Detect which cell encompasses the target text, then output its [x, y] center coordinate. 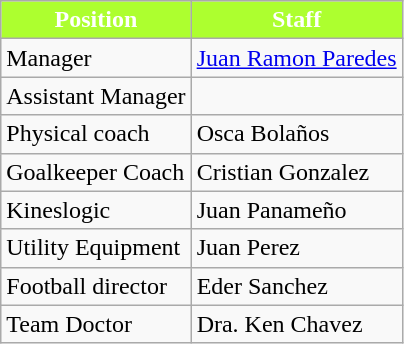
Assistant Manager [96, 96]
Position [96, 20]
Osca Bolaños [296, 134]
Football director [96, 286]
Kineslogic [96, 210]
Physical coach [96, 134]
Cristian Gonzalez [296, 172]
Team Doctor [96, 324]
Staff [296, 20]
Manager [96, 58]
Eder Sanchez [296, 286]
Goalkeeper Coach [96, 172]
Dra. Ken Chavez [296, 324]
Juan Perez [296, 248]
Juan Ramon Paredes [296, 58]
Utility Equipment [96, 248]
Juan Panameño [296, 210]
